Pinpoint the cell where the given text exists, returning its [X, Y] midpoint coordinate. 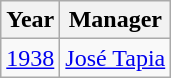
1938 [30, 58]
José Tapia [116, 58]
Year [30, 20]
Manager [116, 20]
